Find where the given text appears and provide that cell's center as (X, Y) coordinate. 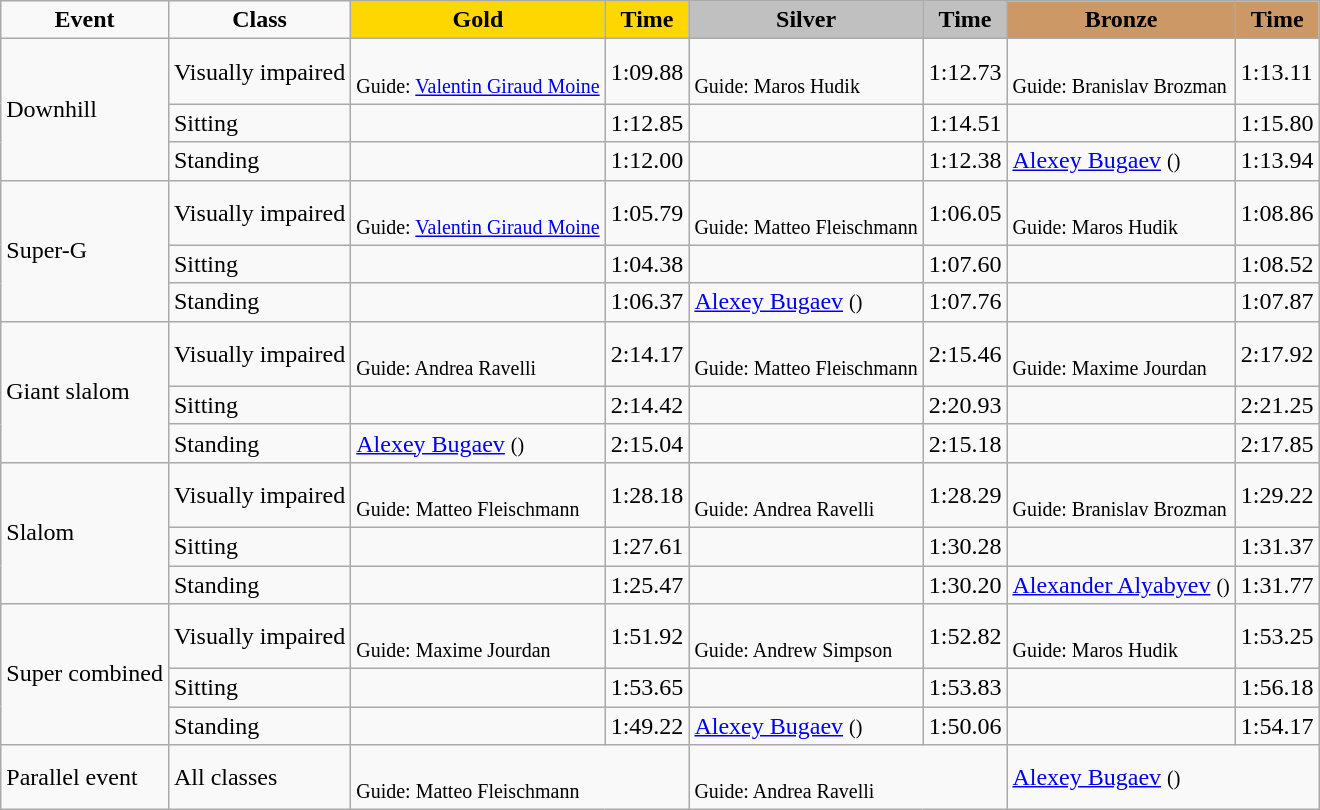
1:31.37 (1277, 546)
1:08.52 (1277, 264)
Event (85, 20)
1:14.51 (965, 123)
1:53.65 (647, 688)
1:51.92 (647, 636)
1:12.38 (965, 161)
1:53.83 (965, 688)
2:14.17 (647, 354)
1:07.76 (965, 302)
1:49.22 (647, 726)
Downhill (85, 110)
Silver (806, 20)
1:04.38 (647, 264)
1:08.86 (1277, 212)
Alexander Alyabyev () (1121, 585)
2:14.42 (647, 405)
Giant slalom (85, 392)
Class (259, 20)
1:07.87 (1277, 302)
1:53.25 (1277, 636)
1:27.61 (647, 546)
1:52.82 (965, 636)
1:06.05 (965, 212)
1:50.06 (965, 726)
1:30.20 (965, 585)
Parallel event (85, 778)
1:31.77 (1277, 585)
Slalom (85, 532)
1:06.37 (647, 302)
1:12.00 (647, 161)
1:28.29 (965, 494)
1:13.94 (1277, 161)
2:15.04 (647, 443)
1:12.73 (965, 72)
1:05.79 (647, 212)
1:30.28 (965, 546)
Super combined (85, 674)
2:20.93 (965, 405)
2:17.92 (1277, 354)
2:15.18 (965, 443)
Bronze (1121, 20)
1:56.18 (1277, 688)
Guide: Andrew Simpson (806, 636)
All classes (259, 778)
2:21.25 (1277, 405)
1:28.18 (647, 494)
Gold (478, 20)
2:17.85 (1277, 443)
1:54.17 (1277, 726)
1:25.47 (647, 585)
2:15.46 (965, 354)
1:13.11 (1277, 72)
1:12.85 (647, 123)
Super-G (85, 250)
1:29.22 (1277, 494)
1:15.80 (1277, 123)
1:09.88 (647, 72)
1:07.60 (965, 264)
